Scan for the cell matching the given text and deliver its (x, y) coordinate at center. 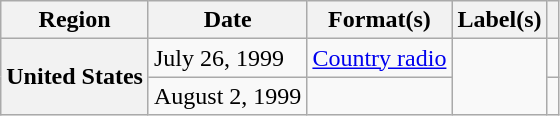
United States (75, 77)
Country radio (380, 58)
Region (75, 20)
Date (227, 20)
Label(s) (500, 20)
August 2, 1999 (227, 96)
Format(s) (380, 20)
July 26, 1999 (227, 58)
